Detect which cell encompasses the target text, then output its (X, Y) center coordinate. 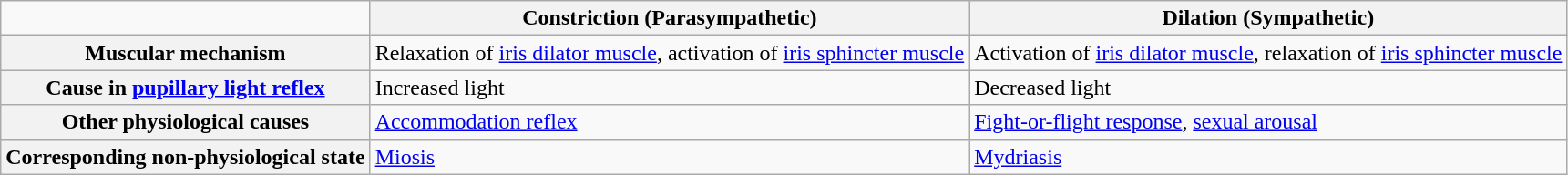
Dilation (Sympathetic) (1268, 18)
Fight-or-flight response, sexual arousal (1268, 122)
Constriction (Parasympathetic) (670, 18)
Cause in pupillary light reflex (186, 87)
Accommodation reflex (670, 122)
Relaxation of iris dilator muscle, activation of iris sphincter muscle (670, 53)
Other physiological causes (186, 122)
Activation of iris dilator muscle, relaxation of iris sphincter muscle (1268, 53)
Corresponding non-physiological state (186, 157)
Miosis (670, 157)
Decreased light (1268, 87)
Increased light (670, 87)
Muscular mechanism (186, 53)
Mydriasis (1268, 157)
